Pinpoint the cell where the given text exists, returning its (X, Y) midpoint coordinate. 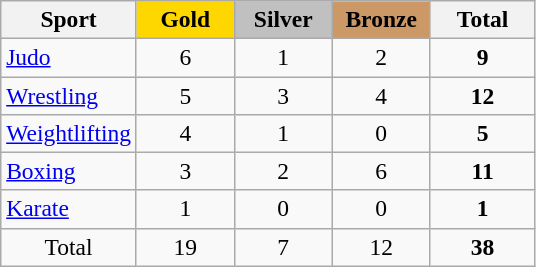
Boxing (69, 171)
38 (482, 247)
Karate (69, 209)
Weightlifting (69, 133)
Silver (283, 19)
Gold (185, 19)
9 (482, 57)
Judo (69, 57)
Wrestling (69, 95)
19 (185, 247)
7 (283, 247)
Bronze (381, 19)
11 (482, 171)
Sport (69, 19)
